Provide the [X, Y] coordinate of the cell's center where the given text is located.  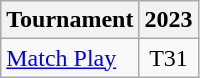
Tournament [70, 20]
Match Play [70, 58]
2023 [168, 20]
T31 [168, 58]
